Locate the cell with the specified text and output its (X, Y) center coordinate. 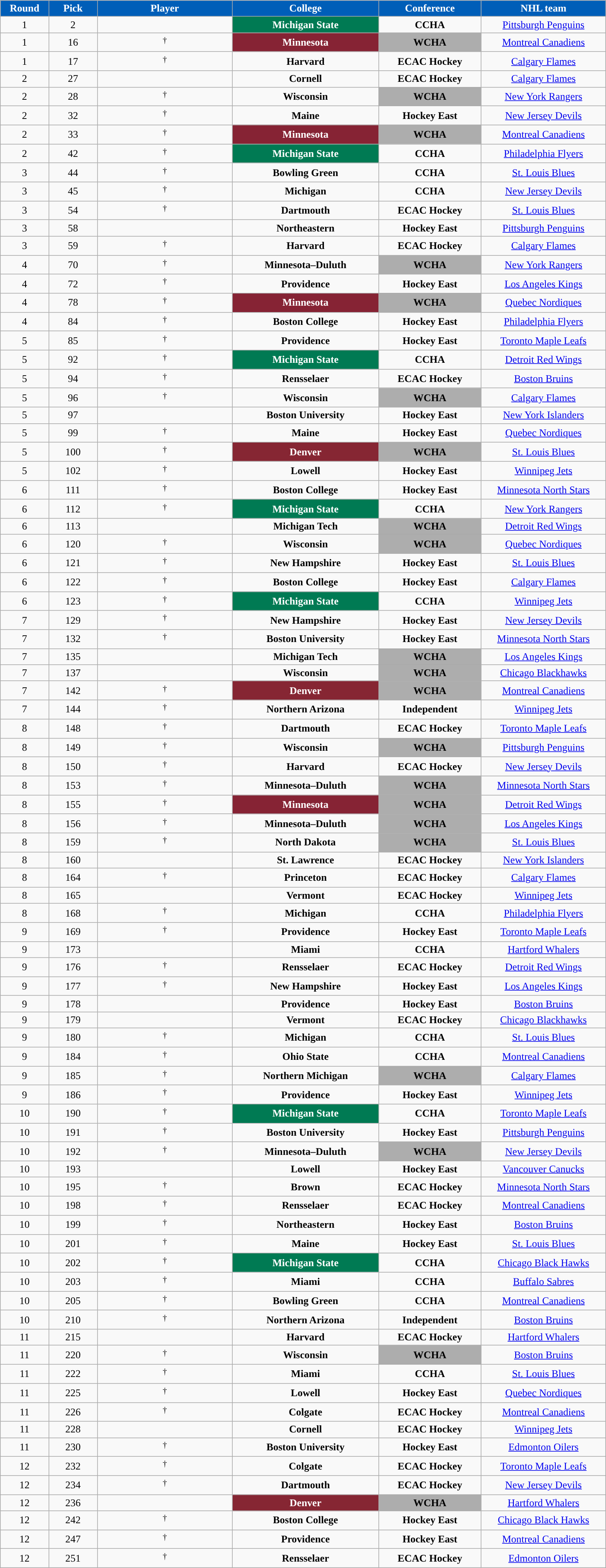
177 (73, 987)
228 (73, 1429)
222 (73, 1374)
168 (73, 913)
28 (73, 96)
199 (73, 1224)
198 (73, 1206)
242 (73, 1520)
27 (73, 79)
32 (73, 116)
Round (25, 9)
44 (73, 172)
169 (73, 932)
142 (73, 691)
190 (73, 1114)
97 (73, 415)
85 (73, 341)
178 (73, 1004)
111 (73, 490)
Buffalo Sabres (543, 1282)
149 (73, 748)
185 (73, 1076)
180 (73, 1038)
186 (73, 1095)
121 (73, 563)
232 (73, 1467)
123 (73, 601)
NHL team (543, 9)
234 (73, 1485)
78 (73, 303)
Vancouver Canucks (543, 1169)
220 (73, 1355)
203 (73, 1282)
College (305, 9)
193 (73, 1169)
226 (73, 1412)
137 (73, 673)
Conference (430, 9)
96 (73, 397)
156 (73, 824)
215 (73, 1337)
84 (73, 321)
251 (73, 1559)
Pick (73, 9)
176 (73, 967)
54 (73, 211)
191 (73, 1132)
102 (73, 471)
99 (73, 433)
135 (73, 657)
144 (73, 709)
129 (73, 620)
58 (73, 228)
205 (73, 1301)
230 (73, 1447)
173 (73, 949)
122 (73, 582)
202 (73, 1263)
164 (73, 877)
184 (73, 1056)
16 (73, 43)
112 (73, 509)
153 (73, 785)
72 (73, 284)
179 (73, 1020)
33 (73, 135)
195 (73, 1187)
Princeton (305, 877)
165 (73, 895)
Northern Michigan (305, 1076)
100 (73, 452)
225 (73, 1393)
150 (73, 767)
192 (73, 1152)
210 (73, 1320)
45 (73, 192)
92 (73, 360)
236 (73, 1503)
Brown (305, 1187)
59 (73, 246)
120 (73, 544)
247 (73, 1539)
17 (73, 61)
70 (73, 265)
148 (73, 728)
Player (164, 9)
North Dakota (305, 842)
201 (73, 1244)
132 (73, 639)
160 (73, 860)
155 (73, 805)
42 (73, 153)
St. Lawrence (305, 860)
159 (73, 842)
113 (73, 527)
Ohio State (305, 1056)
94 (73, 379)
